Identify which cell holds the provided text, then report its (X, Y) central coordinate. 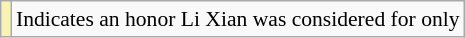
Indicates an honor Li Xian was considered for only (238, 19)
